Detect which cell encompasses the target text, then output its (X, Y) center coordinate. 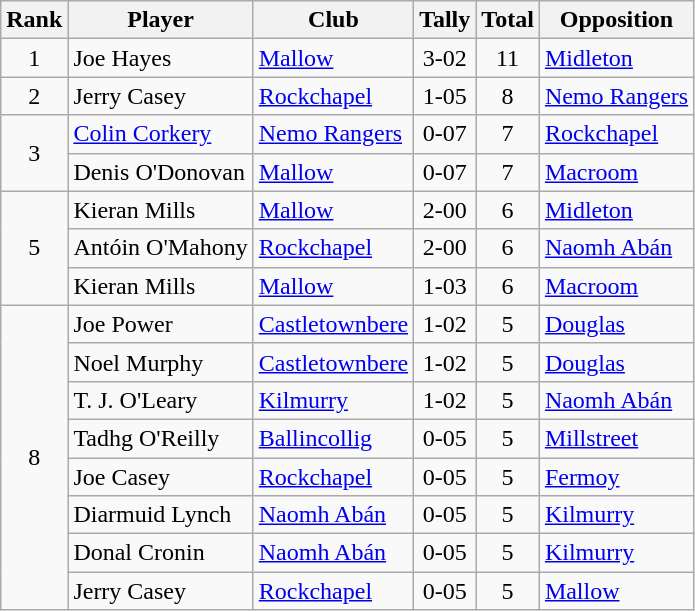
Millstreet (616, 438)
Ballincollig (333, 438)
11 (508, 58)
Denis O'Donovan (160, 172)
Donal Cronin (160, 553)
Antóin O'Mahony (160, 248)
Total (508, 20)
1-03 (445, 286)
Diarmuid Lynch (160, 515)
3-02 (445, 58)
Joe Hayes (160, 58)
Rank (34, 20)
1 (34, 58)
Noel Murphy (160, 362)
Tadhg O'Reilly (160, 438)
Tally (445, 20)
Colin Corkery (160, 134)
T. J. O'Leary (160, 400)
Opposition (616, 20)
3 (34, 153)
Fermoy (616, 477)
Club (333, 20)
Player (160, 20)
Joe Casey (160, 477)
1-05 (445, 96)
2 (34, 96)
Joe Power (160, 324)
